From the cell containing the given text, extract its center point as (X, Y) coordinate. 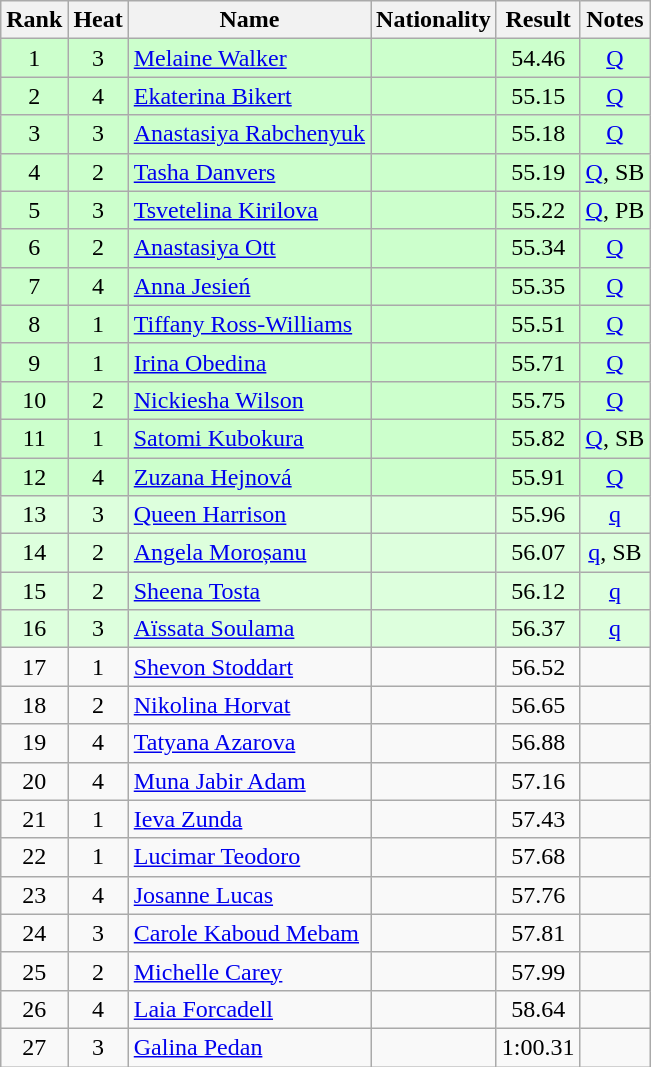
Irina Obedina (249, 362)
Lucimar Teodoro (249, 857)
Tatyana Azarova (249, 743)
55.22 (538, 210)
Satomi Kubokura (249, 438)
55.51 (538, 324)
22 (34, 857)
56.65 (538, 705)
13 (34, 515)
Shevon Stoddart (249, 667)
Ekaterina Bikert (249, 96)
q, SB (615, 553)
Ieva Zunda (249, 819)
55.82 (538, 438)
18 (34, 705)
Josanne Lucas (249, 895)
57.16 (538, 781)
55.18 (538, 134)
56.52 (538, 667)
Tasha Danvers (249, 172)
1:00.31 (538, 1047)
19 (34, 743)
Melaine Walker (249, 58)
7 (34, 286)
9 (34, 362)
5 (34, 210)
55.19 (538, 172)
Michelle Carey (249, 971)
56.37 (538, 629)
Zuzana Hejnová (249, 477)
20 (34, 781)
Sheena Tosta (249, 591)
21 (34, 819)
14 (34, 553)
Anna Jesień (249, 286)
Result (538, 20)
Queen Harrison (249, 515)
55.15 (538, 96)
Anastasiya Rabchenyuk (249, 134)
Nickiesha Wilson (249, 400)
Tiffany Ross-Williams (249, 324)
Nikolina Horvat (249, 705)
25 (34, 971)
57.43 (538, 819)
55.34 (538, 248)
Heat (98, 20)
56.07 (538, 553)
Aïssata Soulama (249, 629)
Laia Forcadell (249, 1009)
23 (34, 895)
24 (34, 933)
57.68 (538, 857)
Anastasiya Ott (249, 248)
10 (34, 400)
Nationality (434, 20)
Angela Moroșanu (249, 553)
55.35 (538, 286)
57.81 (538, 933)
56.88 (538, 743)
27 (34, 1047)
Galina Pedan (249, 1047)
Name (249, 20)
17 (34, 667)
26 (34, 1009)
16 (34, 629)
Q, PB (615, 210)
55.71 (538, 362)
Carole Kaboud Mebam (249, 933)
55.91 (538, 477)
15 (34, 591)
55.96 (538, 515)
Notes (615, 20)
11 (34, 438)
8 (34, 324)
55.75 (538, 400)
54.46 (538, 58)
56.12 (538, 591)
6 (34, 248)
Rank (34, 20)
Muna Jabir Adam (249, 781)
Tsvetelina Kirilova (249, 210)
58.64 (538, 1009)
57.76 (538, 895)
57.99 (538, 971)
12 (34, 477)
